Return (x, y) of the center of cell containing provided text 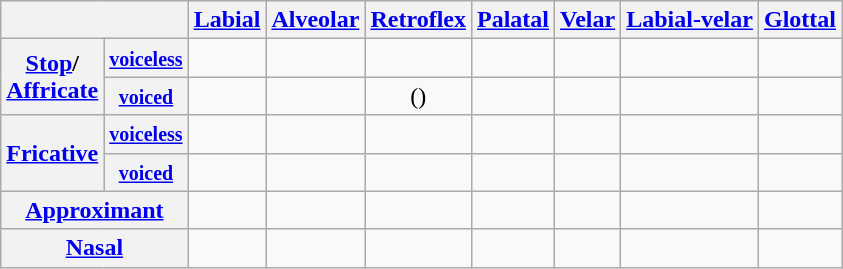
Nasal (94, 248)
Labial (227, 20)
Fricative (52, 153)
Labial-velar (690, 20)
Retroflex (418, 20)
Glottal (800, 20)
Velar (588, 20)
() (418, 96)
Palatal (512, 20)
Alveolar (316, 20)
Stop/Affricate (52, 77)
Approximant (94, 210)
